Pinpoint the cell where the given text exists, returning its (X, Y) midpoint coordinate. 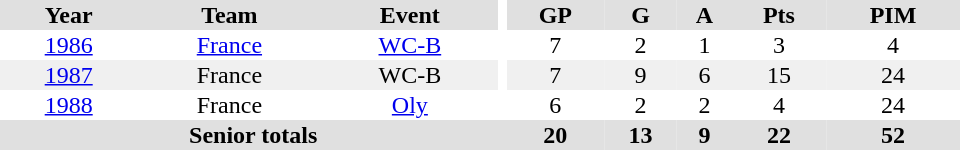
15 (779, 75)
G (640, 15)
3 (779, 45)
Year (68, 15)
20 (555, 135)
52 (893, 135)
PIM (893, 15)
Team (229, 15)
1987 (68, 75)
13 (640, 135)
Oly (410, 105)
Pts (779, 15)
Senior totals (253, 135)
1986 (68, 45)
Event (410, 15)
GP (555, 15)
22 (779, 135)
1988 (68, 105)
1 (704, 45)
A (704, 15)
